Output the (X, Y) coordinate of the center of the cell containing the given text.  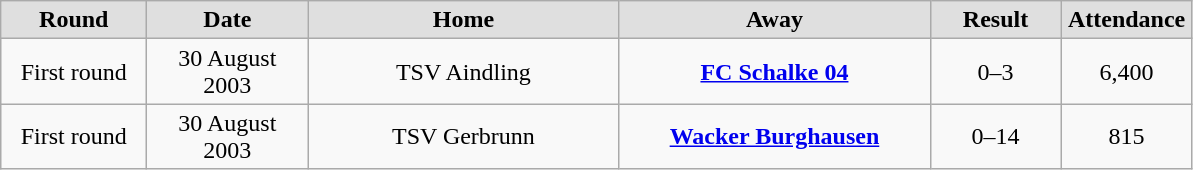
0–3 (996, 72)
Away (774, 20)
Result (996, 20)
TSV Aindling (464, 72)
Home (464, 20)
815 (1126, 136)
Attendance (1126, 20)
0–14 (996, 136)
6,400 (1126, 72)
Date (228, 20)
TSV Gerbrunn (464, 136)
Wacker Burghausen (774, 136)
Round (74, 20)
FC Schalke 04 (774, 72)
